Scan for the cell matching the given text and deliver its [x, y] coordinate at center. 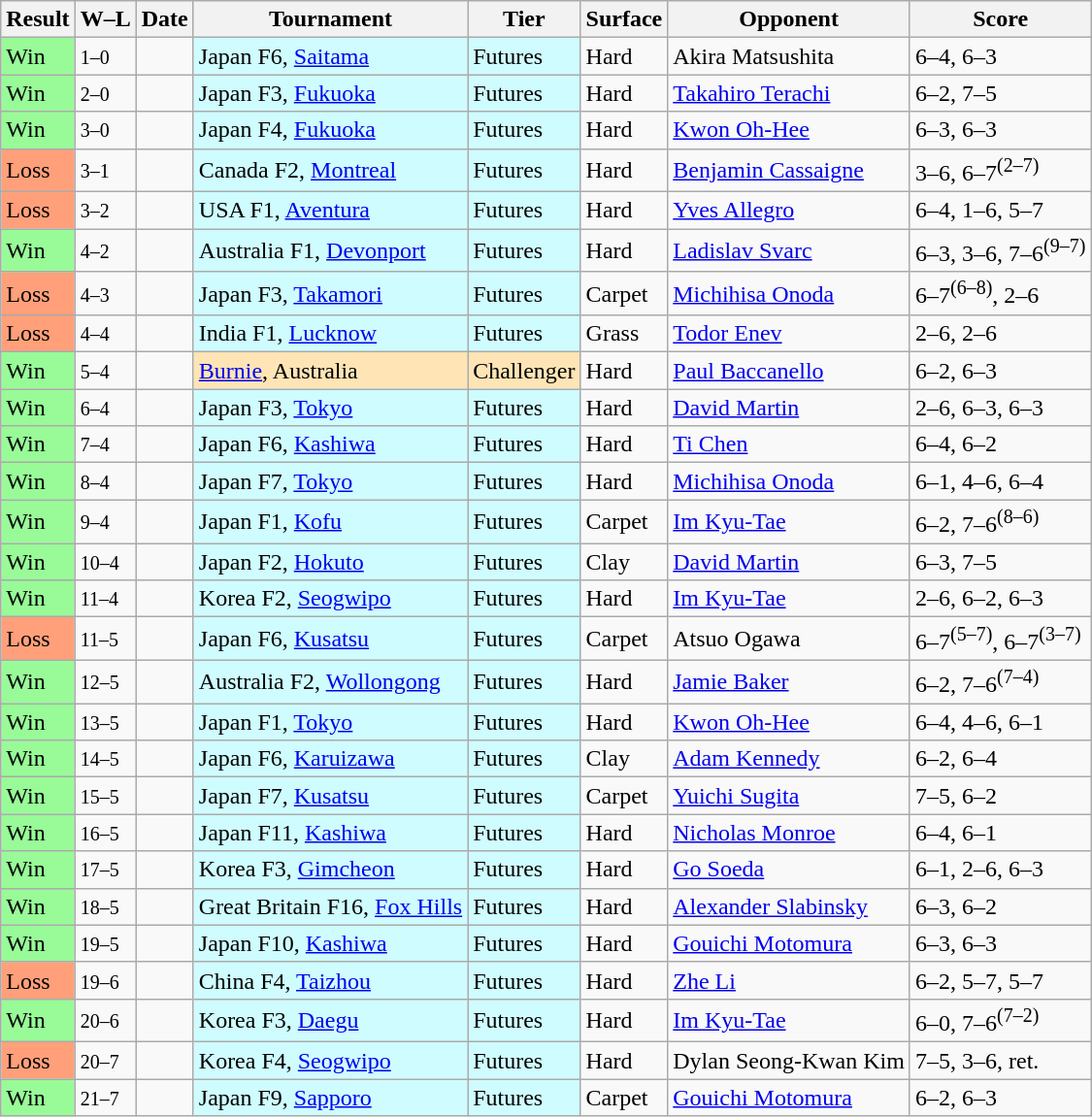
Ti Chen [789, 444]
7–4 [105, 444]
2–6, 2–6 [1000, 334]
10–4 [105, 562]
Paul Baccanello [789, 371]
Japan F3, Tokyo [330, 408]
Dylan Seong-Kwan Kim [789, 1061]
Korea F3, Gimcheon [330, 870]
6–0, 7–6(7–2) [1000, 1021]
W–L [105, 19]
Ladislav Svarc [789, 250]
Canada F2, Montreal [330, 171]
3–1 [105, 171]
3–6, 6–7(2–7) [1000, 171]
USA F1, Aventura [330, 211]
19–5 [105, 943]
Surface [624, 19]
4–3 [105, 293]
Alexander Slabinsky [789, 906]
6–4, 6–2 [1000, 444]
8–4 [105, 481]
9–4 [105, 522]
6–2, 7–6(8–6) [1000, 522]
Zhe Li [789, 980]
India F1, Lucknow [330, 334]
Takahiro Terachi [789, 93]
15–5 [105, 796]
Date [165, 19]
20–7 [105, 1061]
6–2, 7–5 [1000, 93]
6–3, 7–5 [1000, 562]
Japan F10, Kashiwa [330, 943]
Go Soeda [789, 870]
Challenger [524, 371]
2–0 [105, 93]
6–3, 3–6, 7–6(9–7) [1000, 250]
6–2, 6–4 [1000, 759]
Japan F7, Kusatsu [330, 796]
6–4 [105, 408]
Australia F1, Devonport [330, 250]
Australia F2, Wollongong [330, 681]
2–6, 6–3, 6–3 [1000, 408]
Grass [624, 334]
Japan F6, Karuizawa [330, 759]
3–0 [105, 130]
6–1, 2–6, 6–3 [1000, 870]
Tier [524, 19]
6–4, 4–6, 6–1 [1000, 722]
Japan F2, Hokuto [330, 562]
Adam Kennedy [789, 759]
11–4 [105, 599]
6–1, 4–6, 6–4 [1000, 481]
Korea F3, Daegu [330, 1021]
Tournament [330, 19]
Japan F1, Kofu [330, 522]
Jamie Baker [789, 681]
Great Britain F16, Fox Hills [330, 906]
China F4, Taizhou [330, 980]
Japan F3, Takamori [330, 293]
2–6, 6–2, 6–3 [1000, 599]
Japan F6, Saitama [330, 56]
7–5, 6–2 [1000, 796]
Japan F11, Kashiwa [330, 833]
4–2 [105, 250]
6–4, 1–6, 5–7 [1000, 211]
4–4 [105, 334]
Japan F1, Tokyo [330, 722]
Japan F4, Fukuoka [330, 130]
1–0 [105, 56]
Korea F4, Seogwipo [330, 1061]
20–6 [105, 1021]
Yuichi Sugita [789, 796]
6–2, 7–6(7–4) [1000, 681]
Japan F3, Fukuoka [330, 93]
Japan F6, Kashiwa [330, 444]
Result [38, 19]
6–7(6–8), 2–6 [1000, 293]
21–7 [105, 1098]
6–4, 6–1 [1000, 833]
Atsuo Ogawa [789, 639]
Japan F9, Sapporo [330, 1098]
Yves Allegro [789, 211]
6–7(5–7), 6–7(3–7) [1000, 639]
5–4 [105, 371]
Nicholas Monroe [789, 833]
Burnie, Australia [330, 371]
Japan F6, Kusatsu [330, 639]
13–5 [105, 722]
6–3, 6–2 [1000, 906]
16–5 [105, 833]
12–5 [105, 681]
11–5 [105, 639]
6–4, 6–3 [1000, 56]
Benjamin Cassaigne [789, 171]
3–2 [105, 211]
18–5 [105, 906]
6–2, 5–7, 5–7 [1000, 980]
19–6 [105, 980]
Japan F7, Tokyo [330, 481]
17–5 [105, 870]
Todor Enev [789, 334]
Korea F2, Seogwipo [330, 599]
Score [1000, 19]
Akira Matsushita [789, 56]
14–5 [105, 759]
Opponent [789, 19]
7–5, 3–6, ret. [1000, 1061]
